For the text-containing cell, return its midpoint in [X, Y] coordinate format. 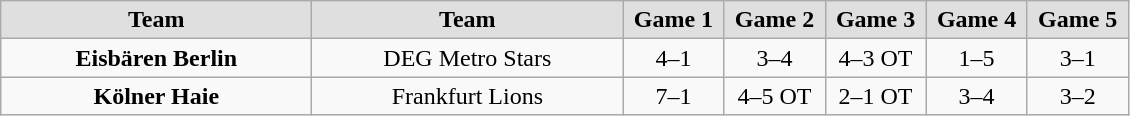
2–1 OT [876, 96]
Game 1 [674, 20]
DEG Metro Stars [468, 58]
7–1 [674, 96]
Kölner Haie [156, 96]
4–3 OT [876, 58]
Game 4 [976, 20]
3–2 [1078, 96]
Game 3 [876, 20]
4–5 OT [774, 96]
4–1 [674, 58]
1–5 [976, 58]
Frankfurt Lions [468, 96]
Eisbären Berlin [156, 58]
Game 2 [774, 20]
Game 5 [1078, 20]
3–1 [1078, 58]
